Capture the cell that displays the provided text and extract its (x, y) central coordinate. 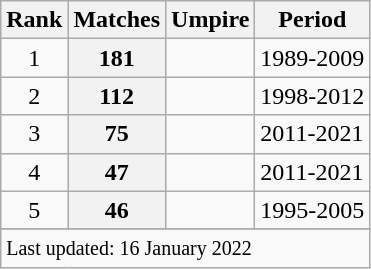
1989-2009 (312, 58)
1998-2012 (312, 96)
46 (117, 210)
1995-2005 (312, 210)
Rank (34, 20)
75 (117, 134)
3 (34, 134)
2 (34, 96)
4 (34, 172)
47 (117, 172)
112 (117, 96)
Matches (117, 20)
Last updated: 16 January 2022 (186, 248)
181 (117, 58)
Period (312, 20)
Umpire (210, 20)
5 (34, 210)
1 (34, 58)
